From the cell containing the given text, extract its center point as [X, Y] coordinate. 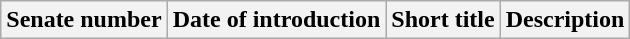
Senate number [84, 20]
Description [565, 20]
Date of introduction [276, 20]
Short title [443, 20]
